Capture the cell that displays the provided text and extract its (x, y) central coordinate. 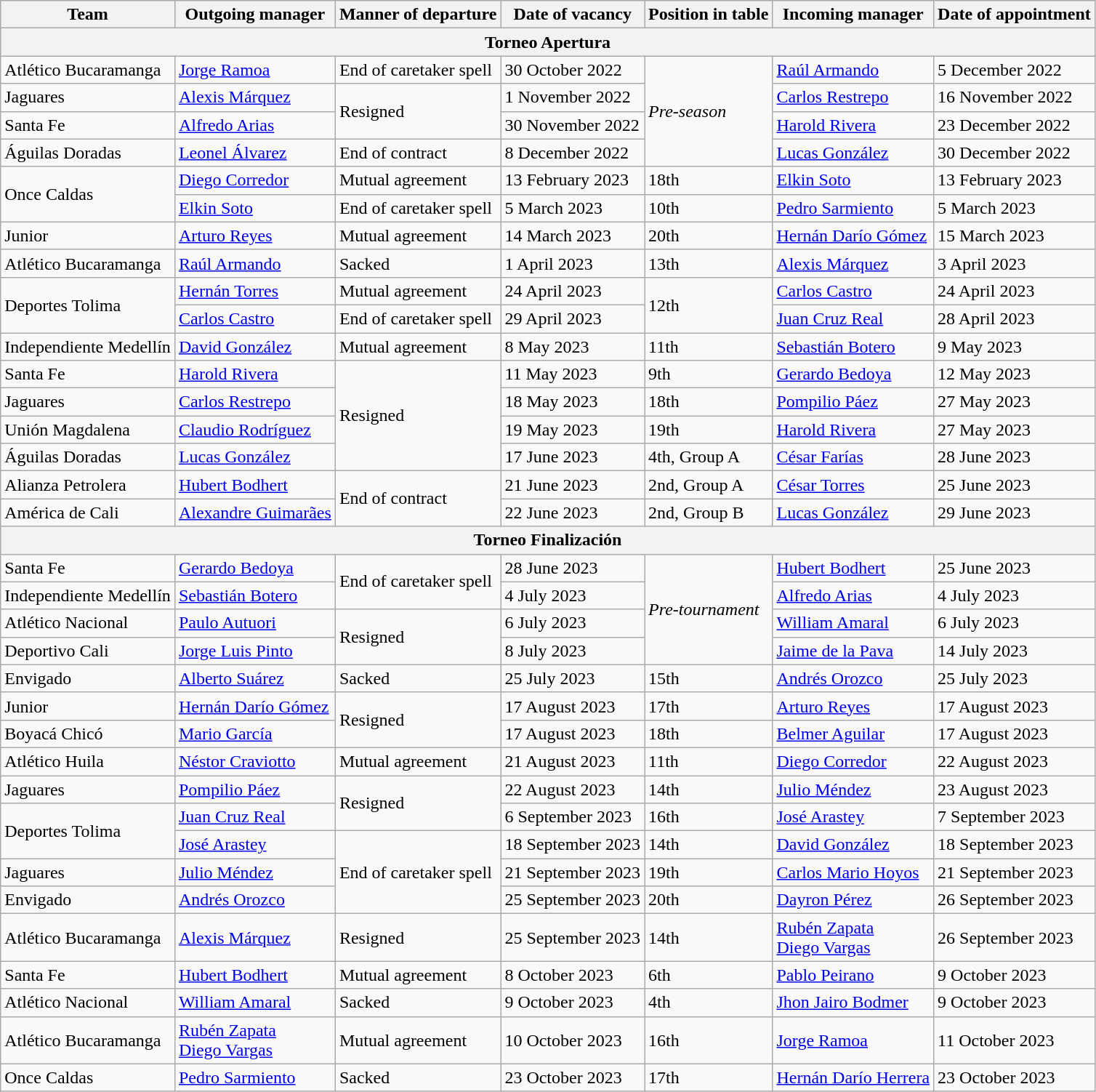
30 November 2022 (573, 125)
12th (709, 305)
Paulo Autuori (254, 623)
Belmer Aguilar (853, 734)
11 October 2023 (1015, 1040)
Alberto Suárez (254, 678)
17 June 2023 (573, 457)
3 April 2023 (1015, 263)
Alianza Petrolera (88, 485)
6 September 2023 (573, 817)
13th (709, 263)
4th, Group A (709, 457)
Manner of departure (417, 15)
Hernán Darío Herrera (853, 1077)
América de Cali (88, 513)
Team (88, 15)
6th (709, 975)
30 October 2022 (573, 70)
Néstor Craviotto (254, 761)
2nd, Group A (709, 485)
21 June 2023 (573, 485)
Atlético Huila (88, 761)
15th (709, 678)
Jhon Jairo Bodmer (853, 1003)
9 May 2023 (1015, 347)
Date of appointment (1015, 15)
Dayron Pérez (853, 900)
8 October 2023 (573, 975)
2nd, Group B (709, 513)
Pre-tournament (709, 609)
1 April 2023 (573, 263)
Incoming manager (853, 15)
Unión Magdalena (88, 430)
1 November 2022 (573, 97)
Mario García (254, 734)
16 November 2022 (1015, 97)
29 April 2023 (573, 318)
23 December 2022 (1015, 125)
Claudio Rodríguez (254, 430)
22 June 2023 (573, 513)
14 March 2023 (573, 236)
29 June 2023 (1015, 513)
23 August 2023 (1015, 789)
Alexandre Guimarães (254, 513)
7 September 2023 (1015, 817)
12 May 2023 (1015, 374)
Jaime de la Pava (853, 651)
8 July 2023 (573, 651)
8 December 2022 (573, 153)
Carlos Mario Hoyos (853, 872)
5 December 2022 (1015, 70)
César Farías (853, 457)
30 December 2022 (1015, 153)
Outgoing manager (254, 15)
19 May 2023 (573, 430)
Jorge Luis Pinto (254, 651)
Position in table (709, 15)
Torneo Apertura (548, 42)
Leonel Álvarez (254, 153)
21 August 2023 (573, 761)
Date of vacancy (573, 15)
11 May 2023 (573, 374)
Boyacá Chicó (88, 734)
4th (709, 1003)
Deportivo Cali (88, 651)
Torneo Finalización (548, 540)
14 July 2023 (1015, 651)
18 May 2023 (573, 402)
28 April 2023 (1015, 318)
10th (709, 208)
8 May 2023 (573, 347)
9th (709, 374)
15 March 2023 (1015, 236)
10 October 2023 (573, 1040)
Pablo Peirano (853, 975)
Pre-season (709, 111)
Hernán Torres (254, 291)
César Torres (853, 485)
